Identify which cell holds the provided text, then report its (x, y) central coordinate. 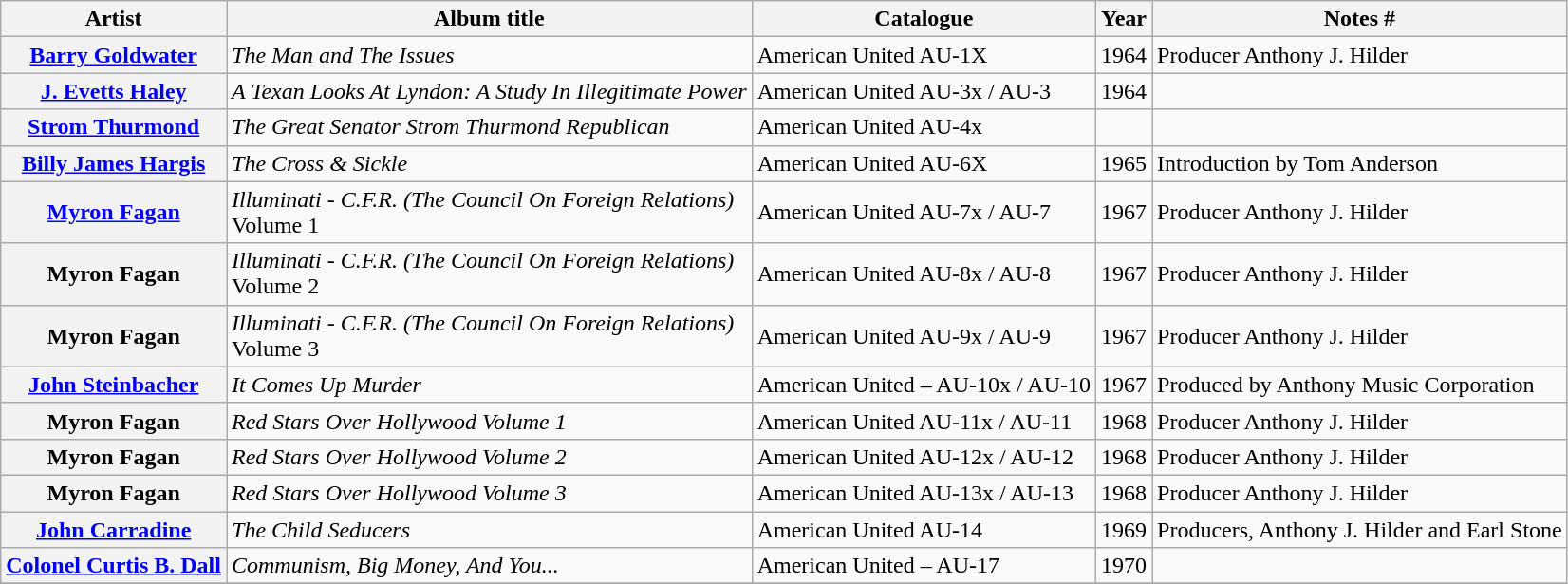
Illuminati - C.F.R. (The Council On Foreign Relations)Volume 1 (489, 213)
American United AU-8x / AU-8 (924, 273)
Billy James Hargis (114, 163)
American United AU-13x / AU-13 (924, 493)
The Man and The Issues (489, 55)
Album title (489, 19)
American United AU-6X (924, 163)
Illuminati - C.F.R. (The Council On Foreign Relations)Volume 2 (489, 273)
Produced by Anthony Music Corporation (1360, 385)
American United – AU-10x / AU-10 (924, 385)
A Texan Looks At Lyndon: A Study In Illegitimate Power (489, 91)
1969 (1124, 529)
Strom Thurmond (114, 127)
1965 (1124, 163)
American United – AU-17 (924, 566)
The Great Senator Strom Thurmond Republican (489, 127)
American United AU-14 (924, 529)
Artist (114, 19)
Colonel Curtis B. Dall (114, 566)
Catalogue (924, 19)
Introduction by Tom Anderson (1360, 163)
Red Stars Over Hollywood Volume 1 (489, 421)
American United AU-12x / AU-12 (924, 457)
Communism, Big Money, And You... (489, 566)
Red Stars Over Hollywood Volume 3 (489, 493)
It Comes Up Murder (489, 385)
American United AU-3x / AU-3 (924, 91)
J. Evetts Haley (114, 91)
American United AU-7x / AU-7 (924, 213)
American United AU-11x / AU-11 (924, 421)
Illuminati - C.F.R. (The Council On Foreign Relations)Volume 3 (489, 336)
Red Stars Over Hollywood Volume 2 (489, 457)
The Cross & Sickle (489, 163)
Notes # (1360, 19)
Year (1124, 19)
1970 (1124, 566)
The Child Seducers (489, 529)
John Carradine (114, 529)
Barry Goldwater (114, 55)
Producers, Anthony J. Hilder and Earl Stone (1360, 529)
American United AU-9x / AU-9 (924, 336)
American United AU-4x (924, 127)
John Steinbacher (114, 385)
American United AU-1X (924, 55)
